From the cell containing the given text, extract its center point as [X, Y] coordinate. 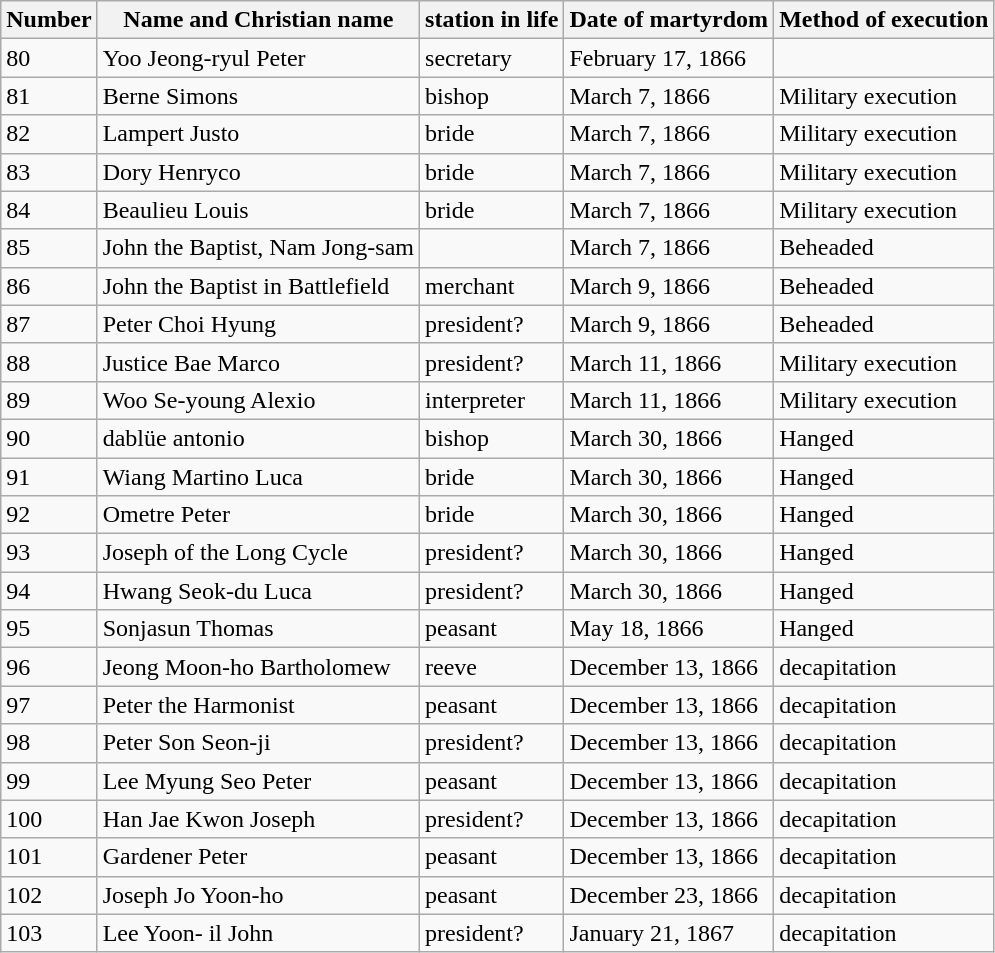
John the Baptist, Nam Jong-sam [258, 248]
secretary [492, 58]
91 [49, 477]
94 [49, 591]
Peter Choi Hyung [258, 324]
89 [49, 400]
Lee Myung Seo Peter [258, 781]
Date of martyrdom [669, 20]
95 [49, 629]
merchant [492, 286]
102 [49, 895]
Wiang Martino Luca [258, 477]
99 [49, 781]
85 [49, 248]
Peter the Harmonist [258, 705]
John the Baptist in Battlefield [258, 286]
station in life [492, 20]
Ometre Peter [258, 515]
Name and Christian name [258, 20]
Joseph of the Long Cycle [258, 553]
98 [49, 743]
January 21, 1867 [669, 933]
81 [49, 96]
Beaulieu Louis [258, 210]
Justice Bae Marco [258, 362]
92 [49, 515]
84 [49, 210]
February 17, 1866 [669, 58]
Sonjasun Thomas [258, 629]
December 23, 1866 [669, 895]
Lee Yoon- il John [258, 933]
Method of execution [884, 20]
87 [49, 324]
96 [49, 667]
90 [49, 438]
dablüe antonio [258, 438]
Peter Son Seon-ji [258, 743]
97 [49, 705]
Han Jae Kwon Joseph [258, 819]
86 [49, 286]
Gardener Peter [258, 857]
Yoo Jeong-ryul Peter [258, 58]
Berne Simons [258, 96]
103 [49, 933]
83 [49, 172]
interpreter [492, 400]
80 [49, 58]
reeve [492, 667]
100 [49, 819]
93 [49, 553]
82 [49, 134]
Jeong Moon-ho Bartholomew [258, 667]
Woo Se-young Alexio [258, 400]
Lampert Justo [258, 134]
101 [49, 857]
Number [49, 20]
Joseph Jo Yoon-ho [258, 895]
Dory Henryco [258, 172]
88 [49, 362]
May 18, 1866 [669, 629]
Hwang Seok-du Luca [258, 591]
